Pinpoint the cell where the given text exists, returning its (x, y) midpoint coordinate. 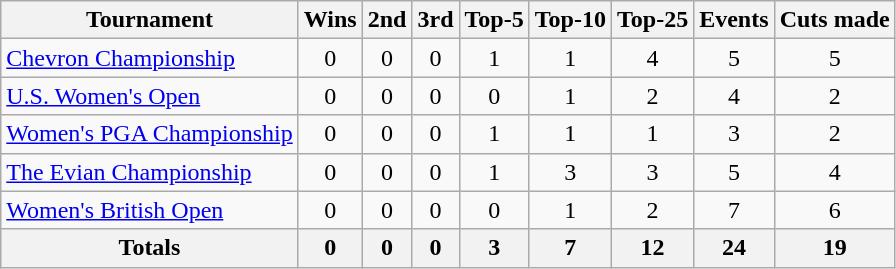
Cuts made (834, 20)
U.S. Women's Open (150, 96)
6 (834, 210)
Totals (150, 248)
Wins (330, 20)
19 (834, 248)
The Evian Championship (150, 172)
2nd (387, 20)
12 (652, 248)
24 (734, 248)
Top-5 (494, 20)
Top-25 (652, 20)
Tournament (150, 20)
Women's British Open (150, 210)
Top-10 (570, 20)
Chevron Championship (150, 58)
Events (734, 20)
3rd (436, 20)
Women's PGA Championship (150, 134)
